Search for the cell housing the specified text and yield its (X, Y) center coordinate. 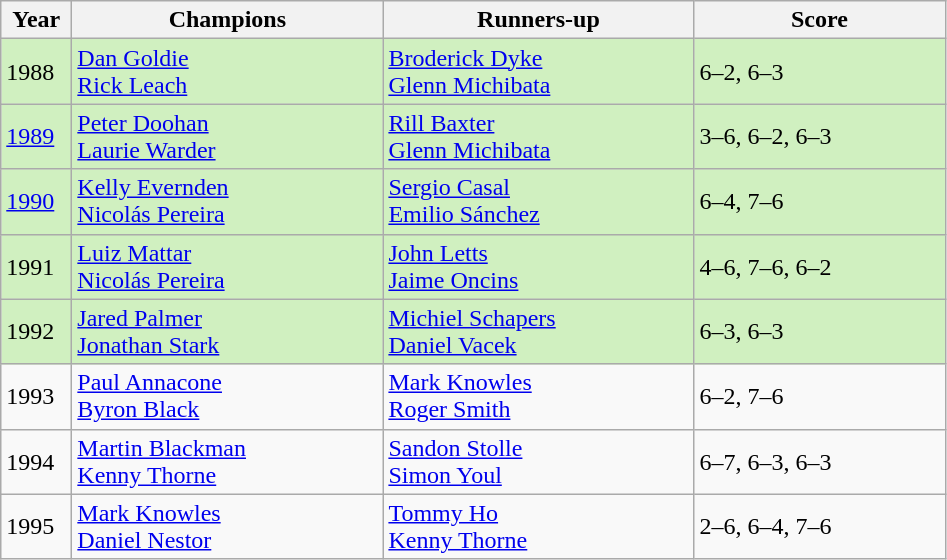
6–2, 6–3 (820, 72)
1988 (36, 72)
Year (36, 20)
1991 (36, 266)
John Letts Jaime Oncins (538, 266)
Sergio Casal Emilio Sánchez (538, 202)
Mark Knowles Roger Smith (538, 396)
1995 (36, 526)
6–4, 7–6 (820, 202)
Rill Baxter Glenn Michibata (538, 136)
Kelly Evernden Nicolás Pereira (228, 202)
Broderick Dyke Glenn Michibata (538, 72)
Sandon Stolle Simon Youl (538, 462)
1989 (36, 136)
Mark Knowles Daniel Nestor (228, 526)
6–3, 6–3 (820, 332)
Score (820, 20)
Runners-up (538, 20)
1993 (36, 396)
1992 (36, 332)
Peter Doohan Laurie Warder (228, 136)
6–7, 6–3, 6–3 (820, 462)
Paul Annacone Byron Black (228, 396)
1994 (36, 462)
Tommy Ho Kenny Thorne (538, 526)
Jared Palmer Jonathan Stark (228, 332)
3–6, 6–2, 6–3 (820, 136)
Michiel Schapers Daniel Vacek (538, 332)
Dan Goldie Rick Leach (228, 72)
2–6, 6–4, 7–6 (820, 526)
4–6, 7–6, 6–2 (820, 266)
6–2, 7–6 (820, 396)
Luiz Mattar Nicolás Pereira (228, 266)
1990 (36, 202)
Champions (228, 20)
Martin Blackman Kenny Thorne (228, 462)
